Return the [x, y] coordinate for the center point of the cell that contains the specified text.  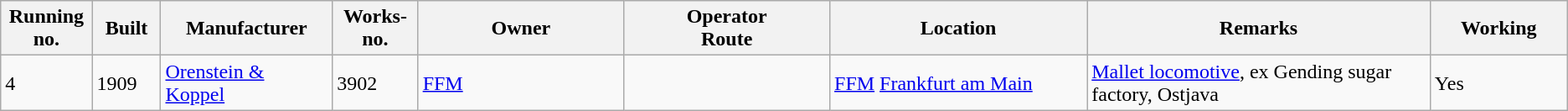
Working [1498, 29]
Yes [1498, 82]
4 [47, 82]
FFM [521, 82]
Works-no. [375, 29]
FFM Frankfurt am Main [958, 82]
Manufacturer [246, 29]
OperatorRoute [727, 29]
Location [958, 29]
3902 [375, 82]
Runningno. [47, 29]
Owner [521, 29]
1909 [126, 82]
Remarks [1259, 29]
Built [126, 29]
Orenstein & Koppel [246, 82]
Mallet locomotive, ex Gending sugar factory, Ostjava [1259, 82]
